Locate the cell with the specified text and output its [X, Y] center coordinate. 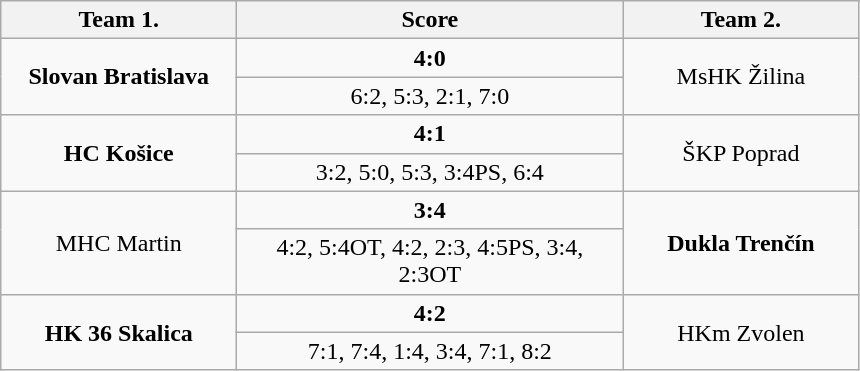
4:0 [430, 58]
3:2, 5:0, 5:3, 3:4PS, 6:4 [430, 172]
6:2, 5:3, 2:1, 7:0 [430, 96]
4:2 [430, 313]
Team 2. [741, 20]
ŠKP Poprad [741, 153]
HK 36 Skalica [119, 332]
Team 1. [119, 20]
4:1 [430, 134]
MsHK Žilina [741, 77]
Score [430, 20]
HKm Zvolen [741, 332]
Slovan Bratislava [119, 77]
4:2, 5:4OT, 4:2, 2:3, 4:5PS, 3:4, 2:3OT [430, 262]
Dukla Trenčín [741, 242]
HC Košice [119, 153]
7:1, 7:4, 1:4, 3:4, 7:1, 8:2 [430, 351]
3:4 [430, 210]
MHC Martin [119, 242]
